Determine the (X, Y) coordinate at the center of the cell enclosing the given text.  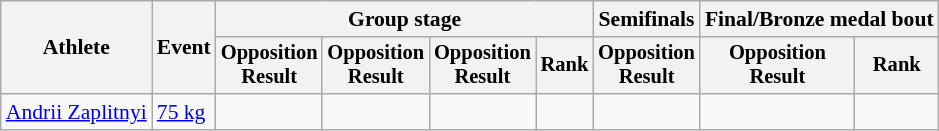
Andrii Zaplitnyi (76, 112)
Athlete (76, 48)
Final/Bronze medal bout (820, 19)
Group stage (404, 19)
75 kg (184, 112)
Event (184, 48)
Semifinals (646, 19)
